Find where the given text appears and provide that cell's center as [X, Y] coordinate. 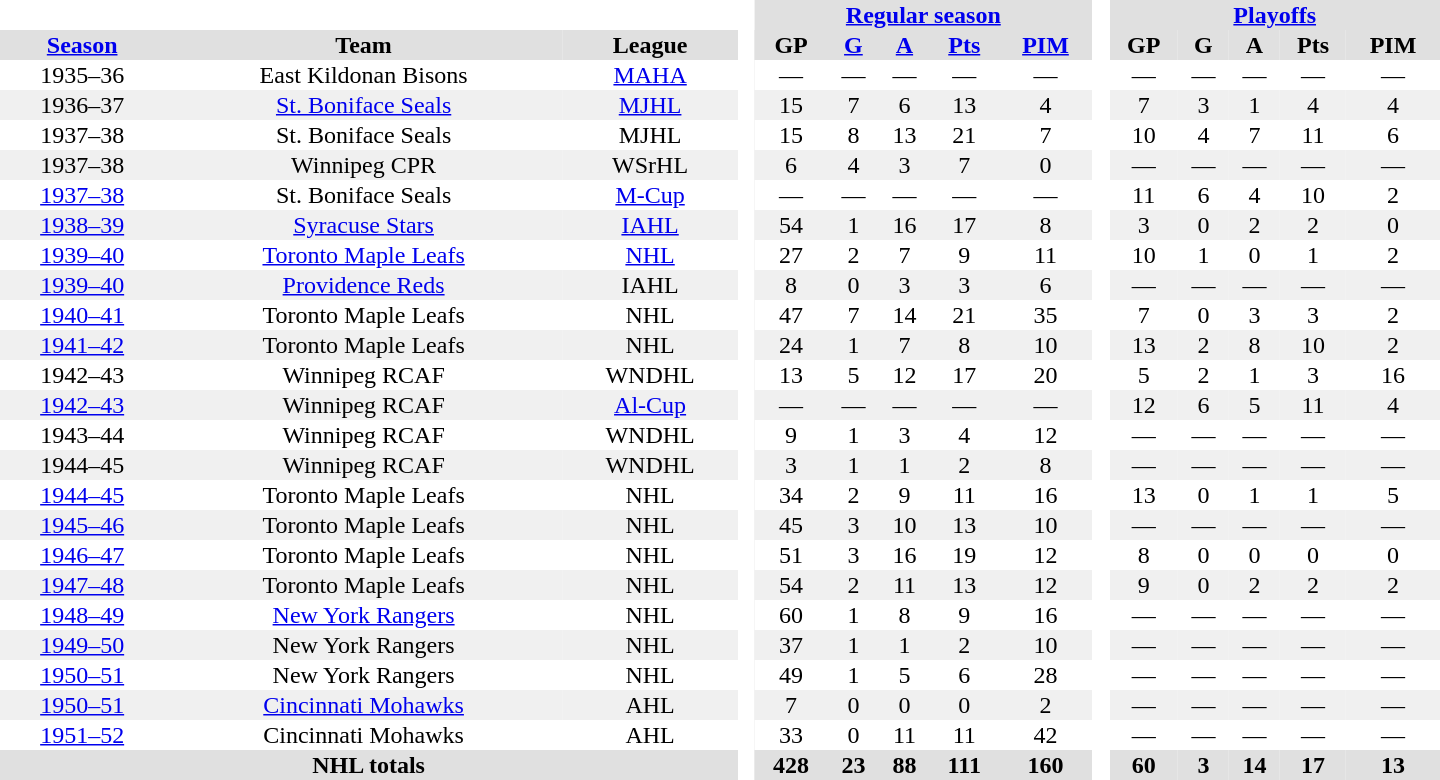
MAHA [650, 75]
Team [364, 45]
Providence Reds [364, 285]
49 [791, 675]
111 [964, 765]
1936–37 [82, 105]
League [650, 45]
M-Cup [650, 195]
NHL totals [368, 765]
19 [964, 555]
1938–39 [82, 225]
34 [791, 495]
1948–49 [82, 615]
Playoffs [1274, 15]
428 [791, 765]
Season [82, 45]
1940–41 [82, 315]
1949–50 [82, 645]
1941–42 [82, 345]
47 [791, 315]
1947–48 [82, 585]
27 [791, 255]
1946–47 [82, 555]
Regular season [923, 15]
1935–36 [82, 75]
45 [791, 525]
35 [1046, 315]
WSrHL [650, 165]
Al-Cup [650, 405]
88 [904, 765]
Syracuse Stars [364, 225]
37 [791, 645]
1951–52 [82, 735]
Winnipeg CPR [364, 165]
24 [791, 345]
160 [1046, 765]
1945–46 [82, 525]
1943–44 [82, 435]
23 [854, 765]
28 [1046, 675]
51 [791, 555]
20 [1046, 375]
33 [791, 735]
East Kildonan Bisons [364, 75]
42 [1046, 735]
